Find where the given text appears and provide that cell's center as [x, y] coordinate. 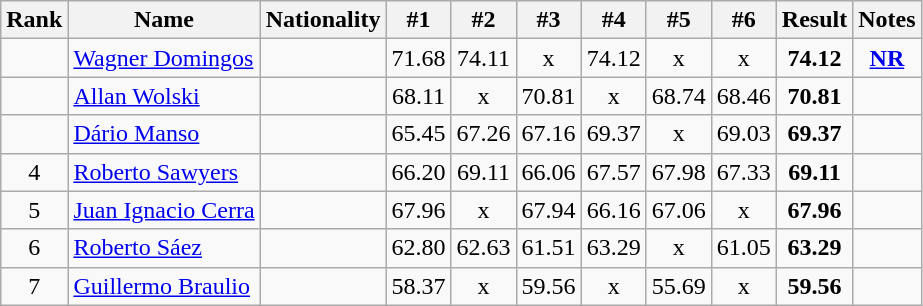
61.51 [548, 248]
69.03 [744, 134]
6 [34, 248]
4 [34, 172]
#4 [614, 20]
65.45 [418, 134]
#5 [678, 20]
Notes [887, 20]
#2 [484, 20]
#3 [548, 20]
67.57 [614, 172]
61.05 [744, 248]
62.63 [484, 248]
67.26 [484, 134]
NR [887, 58]
66.06 [548, 172]
Roberto Sawyers [164, 172]
68.46 [744, 96]
Wagner Domingos [164, 58]
Rank [34, 20]
5 [34, 210]
58.37 [418, 286]
Nationality [323, 20]
74.11 [484, 58]
67.94 [548, 210]
Dário Manso [164, 134]
Juan Ignacio Cerra [164, 210]
55.69 [678, 286]
66.20 [418, 172]
Guillermo Braulio [164, 286]
#6 [744, 20]
67.98 [678, 172]
67.06 [678, 210]
Name [164, 20]
68.74 [678, 96]
71.68 [418, 58]
66.16 [614, 210]
67.33 [744, 172]
Roberto Sáez [164, 248]
68.11 [418, 96]
62.80 [418, 248]
7 [34, 286]
#1 [418, 20]
Allan Wolski [164, 96]
Result [814, 20]
67.16 [548, 134]
